Return the (X, Y) coordinate for the center point of the cell that contains the specified text.  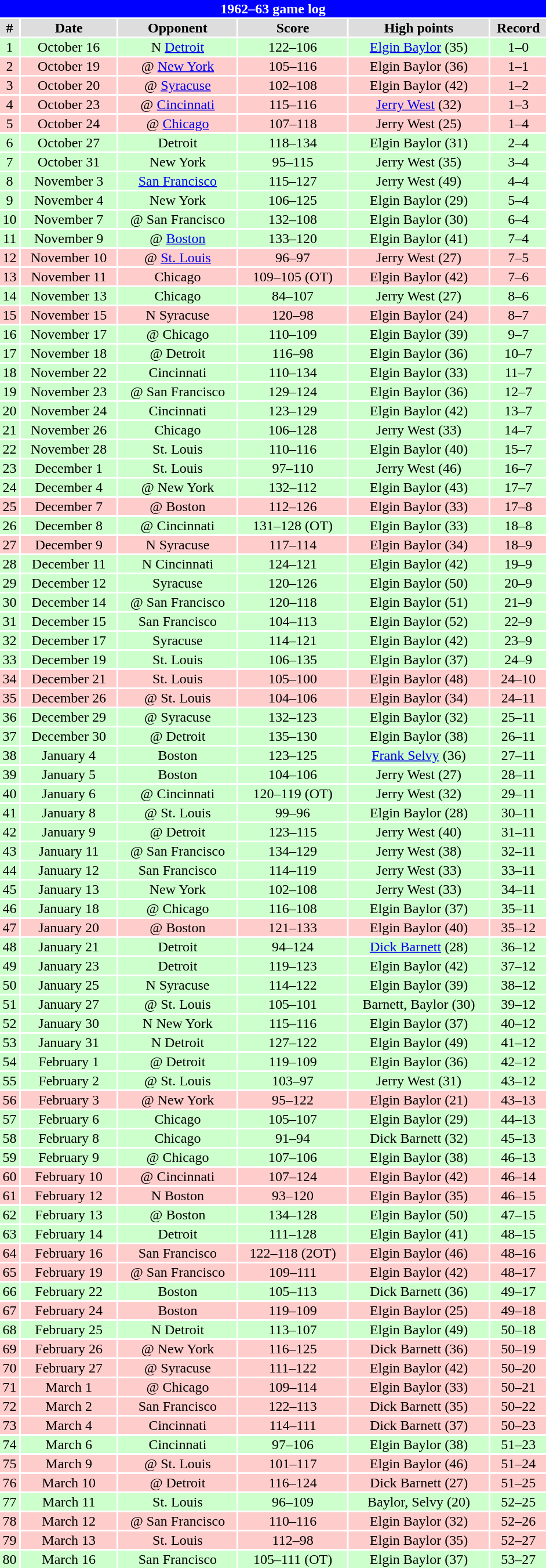
120–118 (293, 602)
November 11 (68, 277)
February 3 (68, 1100)
2 (9, 66)
22 (9, 449)
December 21 (68, 679)
Jerry West (46) (419, 468)
95–122 (293, 1100)
January 21 (68, 947)
134–128 (293, 1215)
December 17 (68, 640)
105–116 (293, 66)
March 1 (68, 1387)
52–26 (518, 1521)
97–110 (293, 468)
59 (9, 1157)
111–128 (293, 1234)
129–124 (293, 392)
January 11 (68, 851)
50–18 (518, 1330)
March 13 (68, 1540)
50–23 (518, 1425)
74 (9, 1444)
63 (9, 1234)
30 (9, 602)
78 (9, 1521)
107–124 (293, 1176)
52–25 (518, 1502)
Dick Barnett (27) (419, 1483)
24–9 (518, 660)
9–7 (518, 334)
7–6 (518, 277)
122–113 (293, 1406)
17–7 (518, 487)
35 (9, 698)
48 (9, 947)
1–1 (518, 66)
28–11 (518, 774)
49 (9, 966)
123–129 (293, 411)
52 (9, 1023)
Jerry West (38) (419, 851)
1 (9, 47)
December 8 (68, 526)
Elgin Baylor (30) (419, 219)
122–118 (2OT) (293, 1253)
February 13 (68, 1215)
75 (9, 1464)
February 14 (68, 1234)
43–12 (518, 1081)
N New York (177, 1023)
Opponent (177, 28)
44 (9, 870)
Elgin Baylor (52) (419, 621)
14 (9, 296)
Elgin Baylor (51) (419, 602)
48–16 (518, 1253)
February 12 (68, 1196)
64 (9, 1253)
November 26 (68, 430)
January 8 (68, 813)
43–13 (518, 1100)
1–2 (518, 85)
33 (9, 660)
February 8 (68, 1138)
November 3 (68, 181)
27 (9, 545)
January 5 (68, 774)
38 (9, 755)
6–4 (518, 219)
53 (9, 1042)
37 (9, 736)
Dick Barnett (35) (419, 1406)
Jerry West (25) (419, 124)
114–122 (293, 985)
Jerry West (35) (419, 162)
50 (9, 985)
December 12 (68, 583)
25–11 (518, 717)
109–105 (OT) (293, 277)
November 9 (68, 238)
36–12 (518, 947)
132–123 (293, 717)
33–11 (518, 870)
93–120 (293, 1196)
48–17 (518, 1272)
45 (9, 889)
38–12 (518, 985)
November 15 (68, 315)
November 18 (68, 353)
December 29 (68, 717)
4 (9, 104)
112–126 (293, 506)
February 10 (68, 1176)
116–125 (293, 1349)
118–134 (293, 143)
Score (293, 28)
101–117 (293, 1464)
109–111 (293, 1272)
21–9 (518, 602)
61 (9, 1196)
19–9 (518, 564)
Jerry West (49) (419, 181)
117–114 (293, 545)
February 9 (68, 1157)
24–11 (518, 698)
51–23 (518, 1444)
99–96 (293, 813)
Elgin Baylor (21) (419, 1100)
3 (9, 85)
95–115 (293, 162)
14–7 (518, 430)
Dick Barnett (32) (419, 1138)
39–12 (518, 1004)
March 4 (68, 1425)
42 (9, 832)
41–12 (518, 1042)
February 16 (68, 1253)
1–3 (518, 104)
106–135 (293, 660)
February 22 (68, 1291)
29 (9, 583)
45–13 (518, 1138)
60 (9, 1176)
46 (9, 908)
49–18 (518, 1310)
Frank Selvy (36) (419, 755)
52–27 (518, 1540)
91–94 (293, 1138)
Dick Barnett (28) (419, 947)
123–115 (293, 832)
January 23 (68, 966)
28 (9, 564)
23–9 (518, 640)
97–106 (293, 1444)
23 (9, 468)
8–7 (518, 315)
44–13 (518, 1119)
31–11 (518, 832)
Elgin Baylor (28) (419, 813)
High points (419, 28)
March 10 (68, 1483)
December 30 (68, 736)
# (9, 28)
5–4 (518, 200)
131–128 (OT) (293, 526)
35–12 (518, 928)
40–12 (518, 1023)
13 (9, 277)
January 18 (68, 908)
1962–63 game log (273, 9)
February 24 (68, 1310)
70 (9, 1368)
11 (9, 238)
January 31 (68, 1042)
January 6 (68, 794)
119–123 (293, 966)
54 (9, 1062)
20–9 (518, 583)
October 23 (68, 104)
March 11 (68, 1502)
Dick Barnett (37) (419, 1425)
February 27 (68, 1368)
135–130 (293, 736)
December 15 (68, 621)
18 (9, 372)
12–7 (518, 392)
Elgin Baylor (24) (419, 315)
January 25 (68, 985)
December 7 (68, 506)
37–12 (518, 966)
6 (9, 143)
January 9 (68, 832)
77 (9, 1502)
39 (9, 774)
55 (9, 1081)
10–7 (518, 353)
112–98 (293, 1540)
Date (68, 28)
122–106 (293, 47)
71 (9, 1387)
110–134 (293, 372)
114–119 (293, 870)
October 27 (68, 143)
51–24 (518, 1464)
31 (9, 621)
106–125 (293, 200)
Elgin Baylor (48) (419, 679)
48–15 (518, 1234)
October 20 (68, 85)
22–9 (518, 621)
84–107 (293, 296)
105–100 (293, 679)
47 (9, 928)
21 (9, 430)
105–101 (293, 1004)
96–97 (293, 258)
69 (9, 1349)
123–125 (293, 755)
January 12 (68, 870)
18–8 (518, 526)
105–107 (293, 1119)
40 (9, 794)
1–4 (518, 124)
Elgin Baylor (25) (419, 1310)
107–118 (293, 124)
114–121 (293, 640)
120–119 (OT) (293, 794)
December 9 (68, 545)
53–27 (518, 1559)
94–124 (293, 947)
January 27 (68, 1004)
10 (9, 219)
46–14 (518, 1176)
105–111 (OT) (293, 1559)
8 (9, 181)
Record (518, 28)
120–126 (293, 583)
79 (9, 1540)
73 (9, 1425)
47–15 (518, 1215)
66 (9, 1291)
12 (9, 258)
Elgin Baylor (43) (419, 487)
N Cincinnati (177, 564)
15–7 (518, 449)
October 16 (68, 47)
7–5 (518, 258)
December 1 (68, 468)
March 16 (68, 1559)
116–98 (293, 353)
March 12 (68, 1521)
February 2 (68, 1081)
December 19 (68, 660)
24 (9, 487)
N Boston (177, 1196)
February 19 (68, 1272)
8–6 (518, 296)
11–7 (518, 372)
17–8 (518, 506)
36 (9, 717)
115–127 (293, 181)
Barnett, Baylor (30) (419, 1004)
25 (9, 506)
51 (9, 1004)
16 (9, 334)
80 (9, 1559)
62 (9, 1215)
5 (9, 124)
68 (9, 1330)
30–11 (518, 813)
15 (9, 315)
March 9 (68, 1464)
50–19 (518, 1349)
27–11 (518, 755)
October 19 (68, 66)
34 (9, 679)
127–122 (293, 1042)
26–11 (518, 736)
16–7 (518, 468)
November 7 (68, 219)
133–120 (293, 238)
December 14 (68, 602)
December 26 (68, 698)
116–108 (293, 908)
November 13 (68, 296)
46–15 (518, 1196)
46–13 (518, 1157)
65 (9, 1272)
November 17 (68, 334)
106–128 (293, 430)
72 (9, 1406)
February 6 (68, 1119)
57 (9, 1119)
42–12 (518, 1062)
17 (9, 353)
67 (9, 1310)
December 4 (68, 487)
Jerry West (31) (419, 1081)
November 28 (68, 449)
29–11 (518, 794)
132–108 (293, 219)
December 11 (68, 564)
116–124 (293, 1483)
13–7 (518, 411)
January 30 (68, 1023)
Elgin Baylor (31) (419, 143)
50–20 (518, 1368)
43 (9, 851)
120–98 (293, 315)
February 26 (68, 1349)
November 24 (68, 411)
4–4 (518, 181)
111–122 (293, 1368)
114–111 (293, 1425)
32 (9, 640)
2–4 (518, 143)
113–107 (293, 1330)
51–25 (518, 1483)
103–97 (293, 1081)
7 (9, 162)
56 (9, 1100)
3–4 (518, 162)
18–9 (518, 545)
104–113 (293, 621)
20 (9, 411)
January 4 (68, 755)
58 (9, 1138)
50–22 (518, 1406)
76 (9, 1483)
January 20 (68, 928)
124–121 (293, 564)
November 4 (68, 200)
35–11 (518, 908)
November 22 (68, 372)
19 (9, 392)
105–113 (293, 1291)
49–17 (518, 1291)
32–11 (518, 851)
October 31 (68, 162)
107–106 (293, 1157)
24–10 (518, 679)
96–109 (293, 1502)
132–112 (293, 487)
7–4 (518, 238)
November 10 (68, 258)
26 (9, 526)
February 25 (68, 1330)
October 24 (68, 124)
1–0 (518, 47)
134–129 (293, 851)
34–11 (518, 889)
50–21 (518, 1387)
March 6 (68, 1444)
November 23 (68, 392)
March 2 (68, 1406)
Baylor, Selvy (20) (419, 1502)
41 (9, 813)
Jerry West (40) (419, 832)
121–133 (293, 928)
110–109 (293, 334)
9 (9, 200)
January 13 (68, 889)
109–114 (293, 1387)
February 1 (68, 1062)
